Find where the given text appears and provide that cell's center as [X, Y] coordinate. 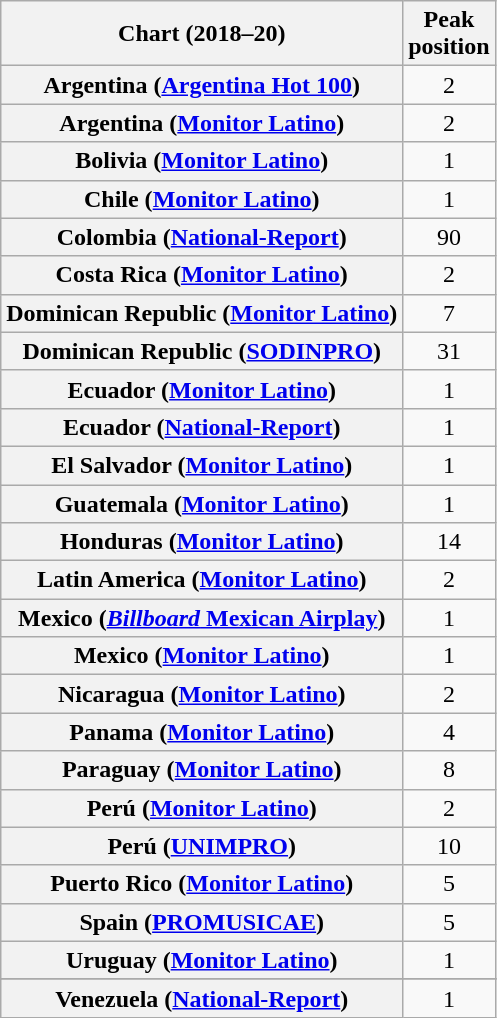
Costa Rica (Monitor Latino) [202, 275]
Peak position [449, 34]
Chile (Monitor Latino) [202, 199]
Argentina (Argentina Hot 100) [202, 85]
Bolivia (Monitor Latino) [202, 161]
Dominican Republic (SODINPRO) [202, 351]
El Salvador (Monitor Latino) [202, 465]
Nicaragua (Monitor Latino) [202, 694]
Perú (Monitor Latino) [202, 808]
Spain (PROMUSICAE) [202, 922]
Mexico (Monitor Latino) [202, 656]
14 [449, 542]
Chart (2018–20) [202, 34]
90 [449, 237]
8 [449, 770]
10 [449, 846]
Argentina (Monitor Latino) [202, 123]
Ecuador (National-Report) [202, 427]
Paraguay (Monitor Latino) [202, 770]
Dominican Republic (Monitor Latino) [202, 313]
Venezuela (National-Report) [202, 998]
7 [449, 313]
Latin America (Monitor Latino) [202, 580]
Guatemala (Monitor Latino) [202, 503]
Honduras (Monitor Latino) [202, 542]
Perú (UNIMPRO) [202, 846]
Ecuador (Monitor Latino) [202, 389]
Uruguay (Monitor Latino) [202, 960]
31 [449, 351]
Mexico (Billboard Mexican Airplay) [202, 618]
Panama (Monitor Latino) [202, 732]
Colombia (National-Report) [202, 237]
4 [449, 732]
Puerto Rico (Monitor Latino) [202, 884]
